Return [X, Y] of the center of cell containing provided text 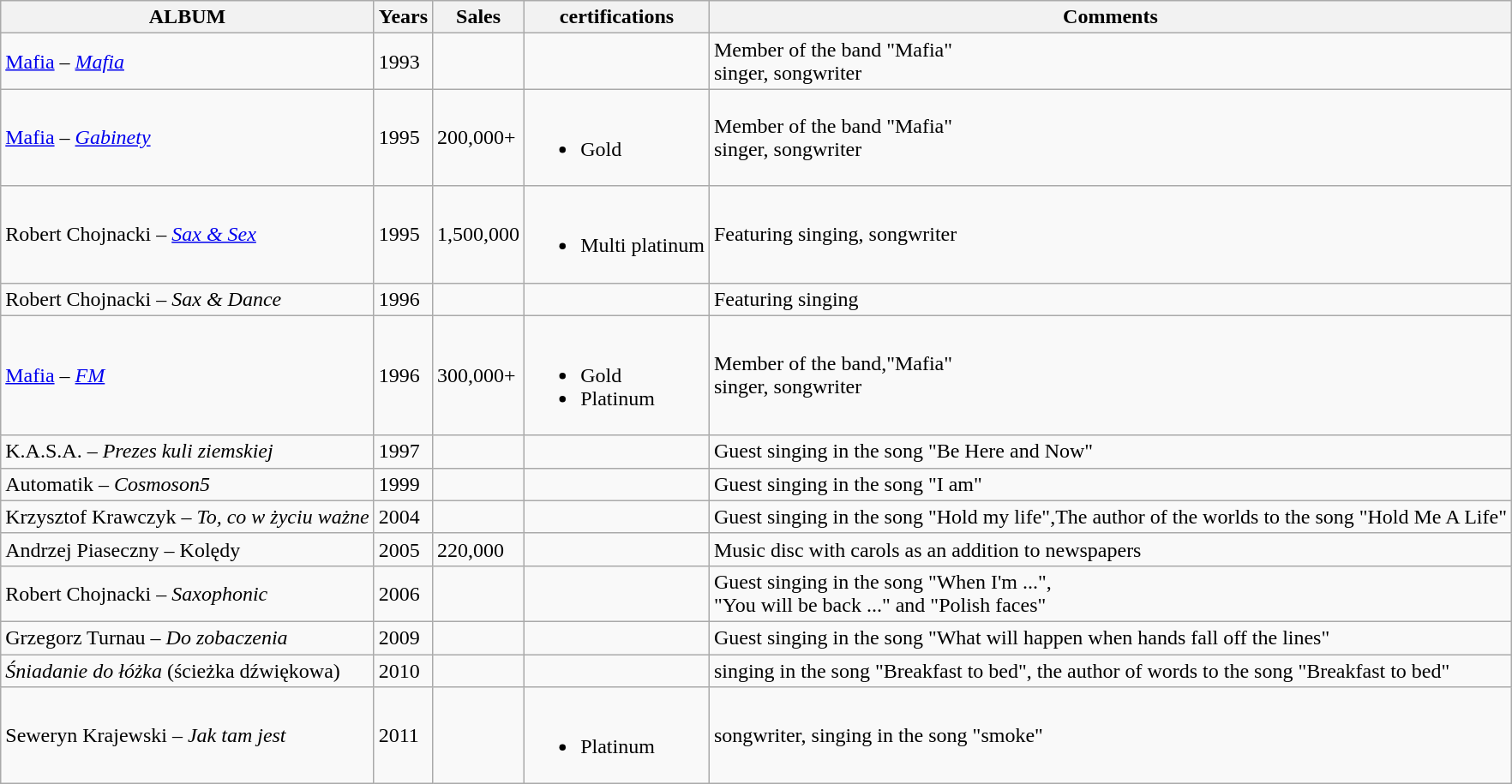
Featuring singing [1110, 299]
Guest singing in the song "I am" [1110, 484]
Guest singing in the song "When I'm ...","You will be back ..." and "Polish faces" [1110, 593]
2011 [403, 735]
2006 [403, 593]
2009 [403, 637]
Member of the band,"Mafia"singer, songwriter [1110, 375]
Śniadanie do łóżka (ścieżka dźwiękowa) [187, 671]
Seweryn Krajewski – Jak tam jest [187, 735]
1999 [403, 484]
Years [403, 17]
Platinum [617, 735]
Music disc with carols as an addition to newspapers [1110, 549]
Mafia – Mafia [187, 62]
Gold [617, 137]
Andrzej Piaseczny – Kolędy [187, 549]
Guest singing in the song "Hold my life",The author of the worlds to the song "Hold Me A Life" [1110, 517]
Guest singing in the song "Be Here and Now" [1110, 452]
2004 [403, 517]
Robert Chojnacki – Sax & Sex [187, 235]
certifications [617, 17]
300,000+ [478, 375]
1993 [403, 62]
Comments [1110, 17]
Automatik – Cosmoson5 [187, 484]
Grzegorz Turnau – Do zobaczenia [187, 637]
Robert Chojnacki – Saxophonic [187, 593]
Multi platinum [617, 235]
songwriter, singing in the song "smoke" [1110, 735]
GoldPlatinum [617, 375]
1,500,000 [478, 235]
Guest singing in the song "What will happen when hands fall off the lines" [1110, 637]
Sales [478, 17]
Featuring singing, songwriter [1110, 235]
1997 [403, 452]
220,000 [478, 549]
ALBUM [187, 17]
Mafia – Gabinety [187, 137]
200,000+ [478, 137]
2005 [403, 549]
Krzysztof Krawczyk – To, co w życiu ważne [187, 517]
Mafia – FM [187, 375]
2010 [403, 671]
K.A.S.A. – Prezes kuli ziemskiej [187, 452]
Robert Chojnacki – Sax & Dance [187, 299]
singing in the song "Breakfast to bed", the author of words to the song "Breakfast to bed" [1110, 671]
